Find where the given text appears and provide that cell's center as [X, Y] coordinate. 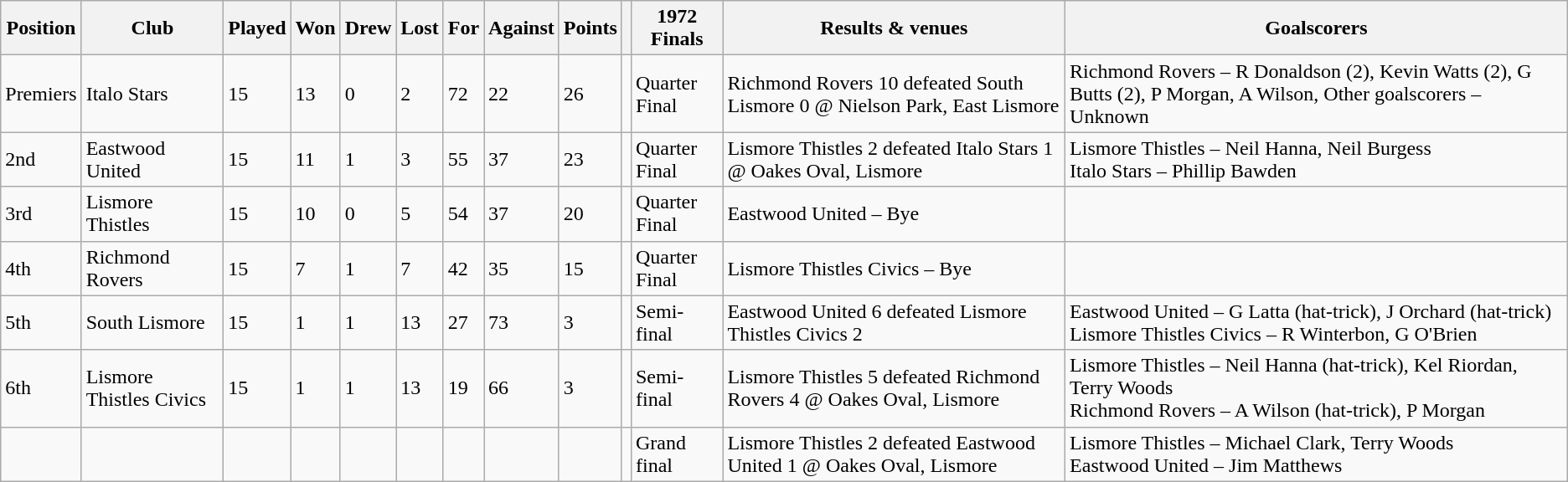
26 [590, 94]
27 [463, 323]
6th [41, 388]
Results & venues [895, 28]
Lismore Thistles 5 defeated Richmond Rovers 4 @ Oakes Oval, Lismore [895, 388]
Eastwood United – G Latta (hat-trick), J Orchard (hat-trick)Lismore Thistles Civics – R Winterbon, G O'Brien [1317, 323]
Italo Stars [152, 94]
Lost [420, 28]
Position [41, 28]
35 [522, 268]
Lismore Thistles – Neil Hanna, Neil BurgessItalo Stars – Phillip Bawden [1317, 159]
23 [590, 159]
Played [257, 28]
Club [152, 28]
Won [315, 28]
Drew [369, 28]
10 [315, 214]
Goalscorers [1317, 28]
66 [522, 388]
Lismore Thistles – Neil Hanna (hat-trick), Kel Riordan, Terry WoodsRichmond Rovers – A Wilson (hat-trick), P Morgan [1317, 388]
3rd [41, 214]
2nd [41, 159]
54 [463, 214]
1972 Finals [677, 28]
South Lismore [152, 323]
Eastwood United [152, 159]
Lismore Thistles 2 defeated Italo Stars 1 @ Oakes Oval, Lismore [895, 159]
72 [463, 94]
19 [463, 388]
11 [315, 159]
20 [590, 214]
Eastwood United 6 defeated Lismore Thistles Civics 2 [895, 323]
Against [522, 28]
Lismore Thistles Civics – Bye [895, 268]
Points [590, 28]
Grand final [677, 454]
2 [420, 94]
Lismore Thistles 2 defeated Eastwood United 1 @ Oakes Oval, Lismore [895, 454]
55 [463, 159]
42 [463, 268]
Eastwood United – Bye [895, 214]
Richmond Rovers – R Donaldson (2), Kevin Watts (2), G Butts (2), P Morgan, A Wilson, Other goalscorers – Unknown [1317, 94]
5 [420, 214]
For [463, 28]
Lismore Thistles [152, 214]
Lismore Thistles Civics [152, 388]
Premiers [41, 94]
5th [41, 323]
Richmond Rovers [152, 268]
Lismore Thistles – Michael Clark, Terry WoodsEastwood United – Jim Matthews [1317, 454]
Richmond Rovers 10 defeated South Lismore 0 @ Nielson Park, East Lismore [895, 94]
73 [522, 323]
22 [522, 94]
4th [41, 268]
